For the text-containing cell, return its midpoint in (x, y) coordinate format. 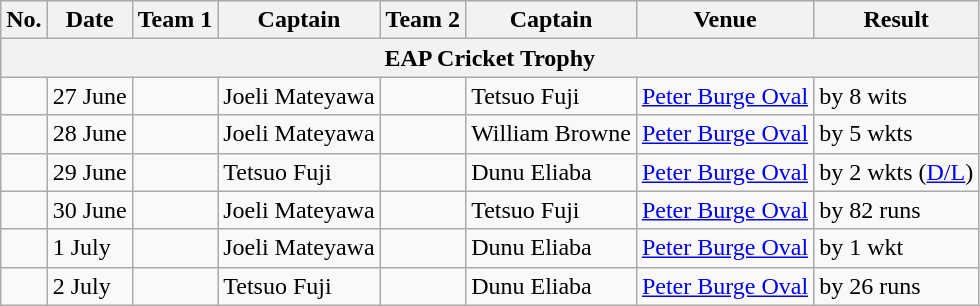
Date (90, 20)
Team 1 (175, 20)
27 June (90, 96)
by 2 wkts (D/L) (896, 172)
by 82 runs (896, 210)
by 5 wkts (896, 134)
29 June (90, 172)
30 June (90, 210)
Result (896, 20)
by 26 runs (896, 286)
28 June (90, 134)
Venue (724, 20)
William Browne (552, 134)
by 8 wits (896, 96)
Team 2 (423, 20)
2 July (90, 286)
No. (24, 20)
1 July (90, 248)
EAP Cricket Trophy (490, 58)
by 1 wkt (896, 248)
